Scan for the cell matching the given text and deliver its [X, Y] coordinate at center. 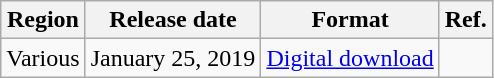
Digital download [350, 58]
Ref. [466, 20]
Various [43, 58]
Format [350, 20]
Region [43, 20]
Release date [173, 20]
January 25, 2019 [173, 58]
